Provide the (x, y) coordinate of the cell's center where the given text is located.  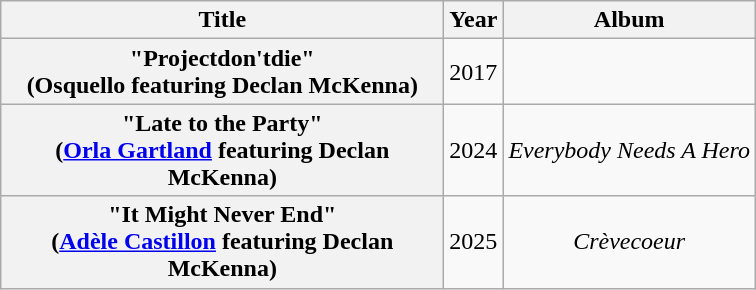
"Projectdon'tdie"(Osquello featuring Declan McKenna) (222, 72)
"It Might Never End"(Adèle Castillon featuring Declan McKenna) (222, 242)
2024 (474, 150)
"Late to the Party"(Orla Gartland featuring Declan McKenna) (222, 150)
Title (222, 20)
Album (630, 20)
2025 (474, 242)
Everybody Needs A Hero (630, 150)
2017 (474, 72)
Crèvecoeur (630, 242)
Year (474, 20)
